Return [X, Y] of the center of cell containing provided text 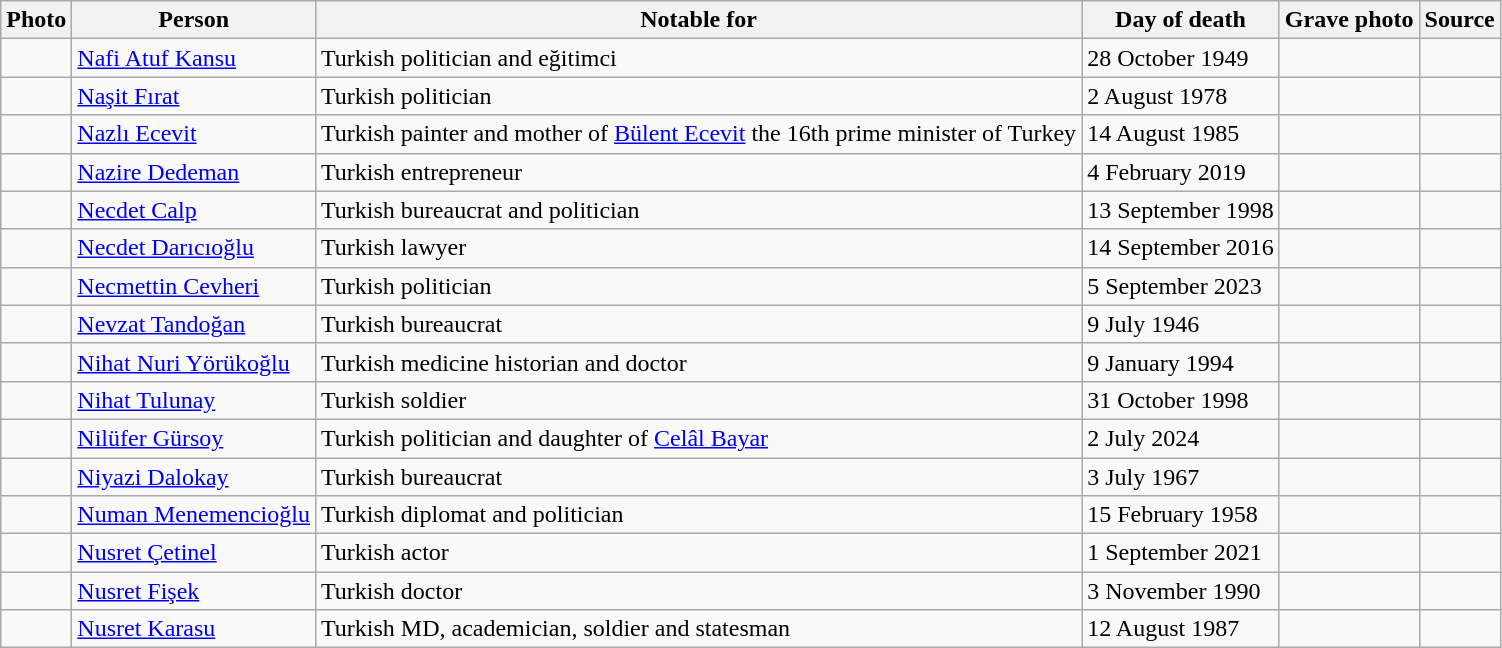
31 October 1998 [1181, 400]
1 September 2021 [1181, 553]
Turkish lawyer [698, 248]
28 October 1949 [1181, 58]
Necmettin Cevheri [194, 286]
Nusret Çetinel [194, 553]
14 August 1985 [1181, 134]
13 September 1998 [1181, 210]
4 February 2019 [1181, 172]
Turkish soldier [698, 400]
Day of death [1181, 20]
Turkish entrepreneur [698, 172]
14 September 2016 [1181, 248]
Nazlı Ecevit [194, 134]
Naşit Fırat [194, 96]
Necdet Darıcıoğlu [194, 248]
Turkish actor [698, 553]
Nafi Atuf Kansu [194, 58]
5 September 2023 [1181, 286]
Nusret Karasu [194, 629]
Person [194, 20]
Nazire Dedeman [194, 172]
Nevzat Tandoğan [194, 324]
Photo [36, 20]
2 July 2024 [1181, 438]
Nilüfer Gürsoy [194, 438]
Turkish medicine historian and doctor [698, 362]
Grave photo [1349, 20]
Turkish politician and eğitimci [698, 58]
Numan Menemencioğlu [194, 515]
Notable for [698, 20]
Necdet Calp [194, 210]
2 August 1978 [1181, 96]
9 July 1946 [1181, 324]
Turkish MD, academician, soldier and statesman [698, 629]
Source [1460, 20]
15 February 1958 [1181, 515]
Turkish bureaucrat and politician [698, 210]
Niyazi Dalokay [194, 477]
3 November 1990 [1181, 591]
Turkish doctor [698, 591]
Turkish painter and mother of Bülent Ecevit the 16th prime minister of Turkey [698, 134]
12 August 1987 [1181, 629]
3 July 1967 [1181, 477]
Turkish politician and daughter of Celâl Bayar [698, 438]
Nihat Nuri Yörükoğlu [194, 362]
Nusret Fişek [194, 591]
9 January 1994 [1181, 362]
Turkish diplomat and politician [698, 515]
Nihat Tulunay [194, 400]
